Scan for the cell matching the given text and deliver its (x, y) coordinate at center. 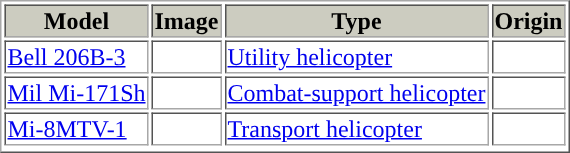
Mil Mi-171Sh (76, 92)
Image (187, 20)
Mi-8MTV-1 (76, 128)
Model (76, 20)
Utility helicopter (357, 56)
Transport helicopter (357, 128)
Bell 206B-3 (76, 56)
Type (357, 20)
Origin (528, 20)
Combat-support helicopter (357, 92)
